Identify which cell holds the provided text, then report its (x, y) central coordinate. 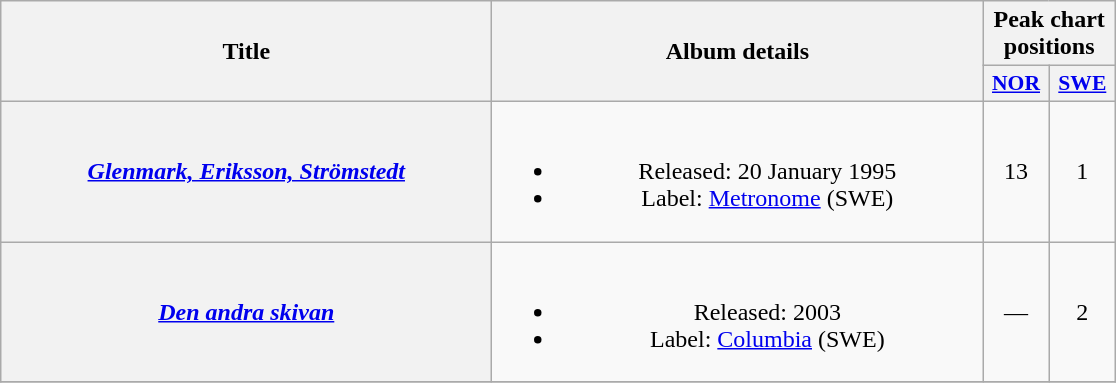
2 (1082, 312)
SWE (1082, 84)
Released: 20 January 1995Label: Metronome (SWE) (738, 171)
Album details (738, 52)
Glenmark, Eriksson, Strömstedt (246, 171)
Title (246, 52)
1 (1082, 171)
13 (1016, 171)
Den andra skivan (246, 312)
Released: 2003Label: Columbia (SWE) (738, 312)
— (1016, 312)
NOR (1016, 84)
Peak chart positions (1050, 34)
